Output the [X, Y] coordinate of the center of the cell containing the given text.  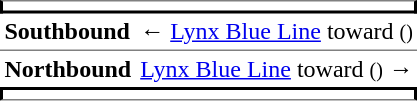
Southbound [68, 33]
Northbound [68, 69]
